Provide the (x, y) coordinate of the cell's center where the given text is located.  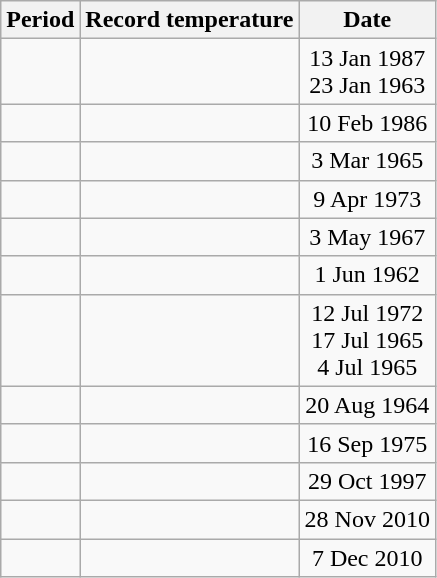
28 Nov 2010 (367, 519)
7 Dec 2010 (367, 557)
Date (367, 20)
3 May 1967 (367, 237)
12 Jul 197217 Jul 19654 Jul 1965 (367, 340)
1 Jun 1962 (367, 275)
10 Feb 1986 (367, 123)
Record temperature (190, 20)
29 Oct 1997 (367, 481)
16 Sep 1975 (367, 443)
Period (40, 20)
20 Aug 1964 (367, 405)
13 Jan 198723 Jan 1963 (367, 72)
3 Mar 1965 (367, 161)
9 Apr 1973 (367, 199)
